Capture the cell that displays the provided text and extract its (x, y) central coordinate. 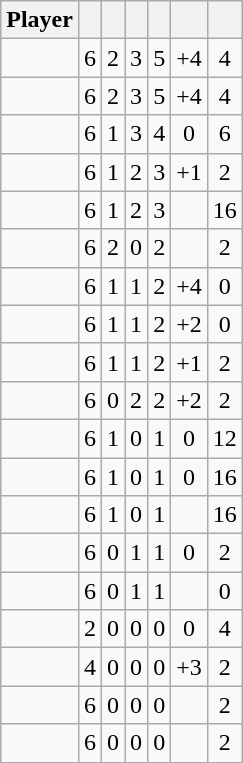
+3 (190, 667)
Player (40, 20)
12 (224, 438)
